Scan for the cell matching the given text and deliver its (X, Y) coordinate at center. 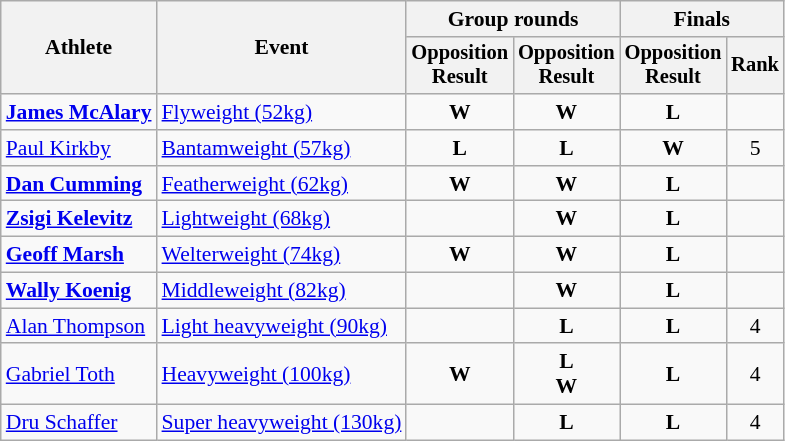
Heavyweight (100kg) (282, 374)
Featherweight (62kg) (282, 184)
Group rounds (512, 19)
Bantamweight (57kg) (282, 148)
Dan Cumming (79, 184)
Lightweight (68kg) (282, 219)
Flyweight (52kg) (282, 112)
Zsigi Kelevitz (79, 219)
James McAlary (79, 112)
Finals (702, 19)
Event (282, 48)
Geoff Marsh (79, 255)
L W (566, 374)
Middleweight (82kg) (282, 291)
Dru Schaffer (79, 423)
Welterweight (74kg) (282, 255)
Wally Koenig (79, 291)
Rank (755, 66)
Light heavyweight (90kg) (282, 326)
Alan Thompson (79, 326)
Super heavyweight (130kg) (282, 423)
Paul Kirkby (79, 148)
Athlete (79, 48)
Gabriel Toth (79, 374)
5 (755, 148)
